Provide the (x, y) coordinate of the cell's center where the given text is located.  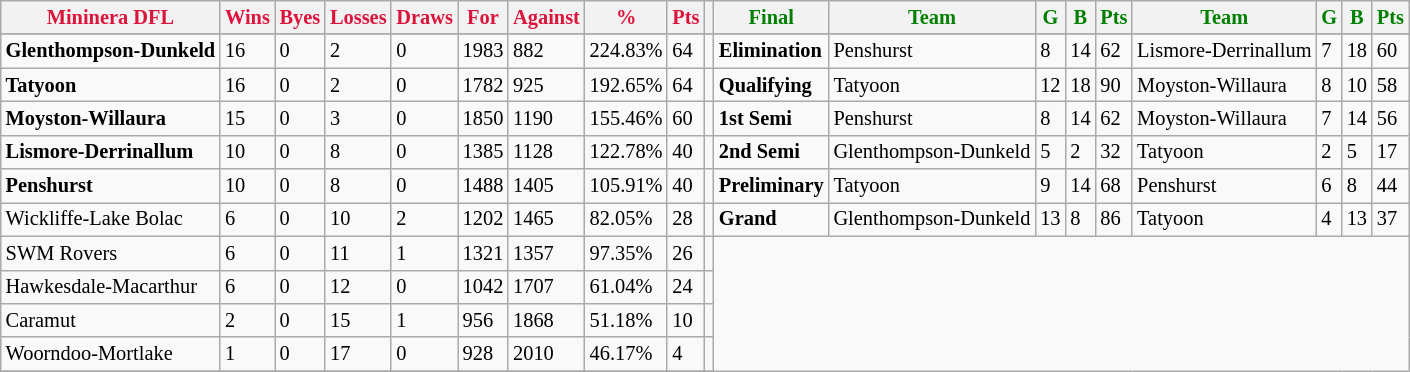
82.05% (626, 219)
97.35% (626, 253)
928 (483, 354)
224.83% (626, 51)
1385 (483, 152)
1868 (546, 320)
Wickliffe-Lake Bolac (110, 219)
1488 (483, 186)
192.65% (626, 85)
Elimination (772, 51)
46.17% (626, 354)
Grand (772, 219)
Mininera DFL (110, 17)
1983 (483, 51)
1707 (546, 287)
1042 (483, 287)
1128 (546, 152)
90 (1114, 85)
1465 (546, 219)
32 (1114, 152)
Wins (248, 17)
Against (546, 17)
1202 (483, 219)
1190 (546, 118)
28 (686, 219)
155.46% (626, 118)
Caramut (110, 320)
51.18% (626, 320)
9 (1050, 186)
44 (1390, 186)
56 (1390, 118)
1321 (483, 253)
24 (686, 287)
68 (1114, 186)
Byes (300, 17)
26 (686, 253)
1357 (546, 253)
925 (546, 85)
1405 (546, 186)
% (626, 17)
Hawkesdale-Macarthur (110, 287)
122.78% (626, 152)
2010 (546, 354)
Preliminary (772, 186)
1850 (483, 118)
SWM Rovers (110, 253)
Woorndoo-Mortlake (110, 354)
11 (358, 253)
Final (772, 17)
3 (358, 118)
Losses (358, 17)
For (483, 17)
1782 (483, 85)
86 (1114, 219)
882 (546, 51)
58 (1390, 85)
956 (483, 320)
37 (1390, 219)
61.04% (626, 287)
Draws (424, 17)
2nd Semi (772, 152)
105.91% (626, 186)
1st Semi (772, 118)
Qualifying (772, 85)
